Identify which cell holds the provided text, then report its (X, Y) central coordinate. 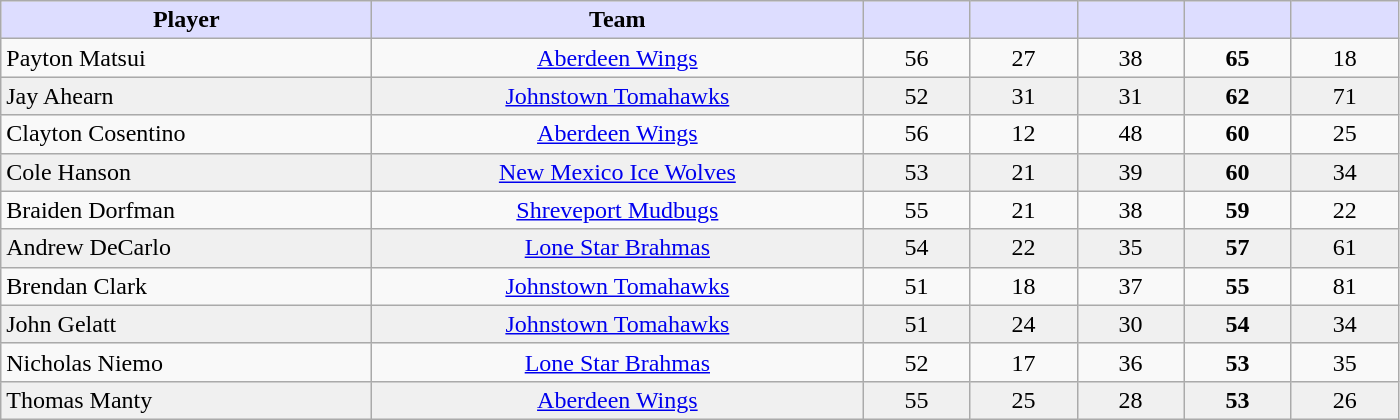
Shreveport Mudbugs (618, 210)
59 (1238, 210)
Nicholas Niemo (186, 362)
17 (1024, 362)
62 (1238, 96)
61 (1344, 248)
48 (1130, 134)
Braiden Dorfman (186, 210)
Player (186, 20)
Jay Ahearn (186, 96)
28 (1130, 400)
Andrew DeCarlo (186, 248)
39 (1130, 172)
57 (1238, 248)
Cole Hanson (186, 172)
81 (1344, 286)
Payton Matsui (186, 58)
New Mexico Ice Wolves (618, 172)
Clayton Cosentino (186, 134)
Team (618, 20)
65 (1238, 58)
24 (1024, 324)
Thomas Manty (186, 400)
Brendan Clark (186, 286)
26 (1344, 400)
John Gelatt (186, 324)
71 (1344, 96)
27 (1024, 58)
37 (1130, 286)
30 (1130, 324)
36 (1130, 362)
12 (1024, 134)
